For the text-containing cell, return its midpoint in [X, Y] coordinate format. 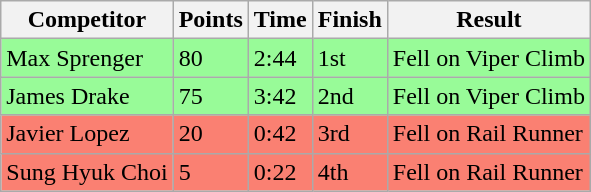
1st [350, 58]
Max Sprenger [87, 58]
Finish [350, 20]
4th [350, 172]
2:44 [280, 58]
0:42 [280, 134]
2nd [350, 96]
5 [210, 172]
20 [210, 134]
Result [488, 20]
75 [210, 96]
Points [210, 20]
0:22 [280, 172]
James Drake [87, 96]
Javier Lopez [87, 134]
Competitor [87, 20]
3rd [350, 134]
80 [210, 58]
Sung Hyuk Choi [87, 172]
Time [280, 20]
3:42 [280, 96]
